Extract the (X, Y) coordinate from the center of the cell holding the provided text.  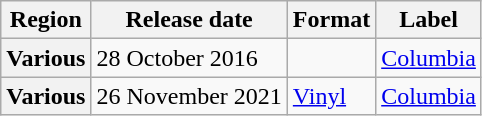
28 October 2016 (189, 58)
Vinyl (331, 96)
26 November 2021 (189, 96)
Label (429, 20)
Region (46, 20)
Format (331, 20)
Release date (189, 20)
